Detect which cell encompasses the target text, then output its [x, y] center coordinate. 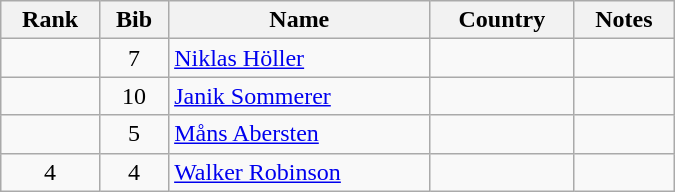
Name [300, 20]
Notes [624, 20]
Walker Robinson [300, 172]
Bib [134, 20]
Country [502, 20]
Rank [50, 20]
Janik Sommerer [300, 96]
Niklas Höller [300, 58]
5 [134, 134]
7 [134, 58]
10 [134, 96]
Måns Abersten [300, 134]
